Scan for the cell matching the given text and deliver its (X, Y) coordinate at center. 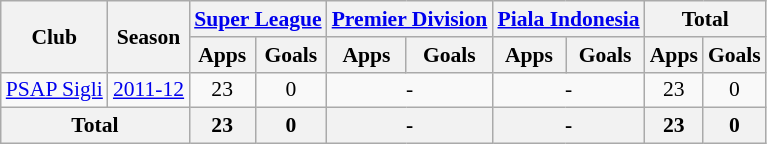
Season (148, 36)
PSAP Sigli (54, 90)
Super League (258, 19)
Club (54, 36)
Piala Indonesia (568, 19)
Premier Division (410, 19)
2011-12 (148, 90)
